Capture the cell that displays the provided text and extract its (X, Y) central coordinate. 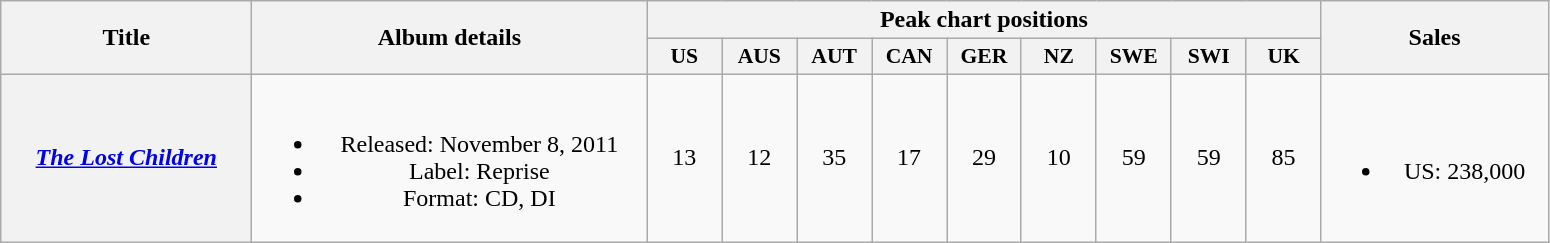
AUT (834, 57)
Sales (1434, 38)
GER (984, 57)
Title (126, 38)
US: 238,000 (1434, 158)
SWE (1134, 57)
17 (910, 158)
UK (1284, 57)
85 (1284, 158)
29 (984, 158)
SWI (1208, 57)
35 (834, 158)
Peak chart positions (984, 20)
Released: November 8, 2011Label: RepriseFormat: CD, DI (450, 158)
13 (684, 158)
US (684, 57)
10 (1058, 158)
The Lost Children (126, 158)
12 (760, 158)
NZ (1058, 57)
AUS (760, 57)
Album details (450, 38)
CAN (910, 57)
